Return the (X, Y) coordinate for the center point of the cell that contains the specified text.  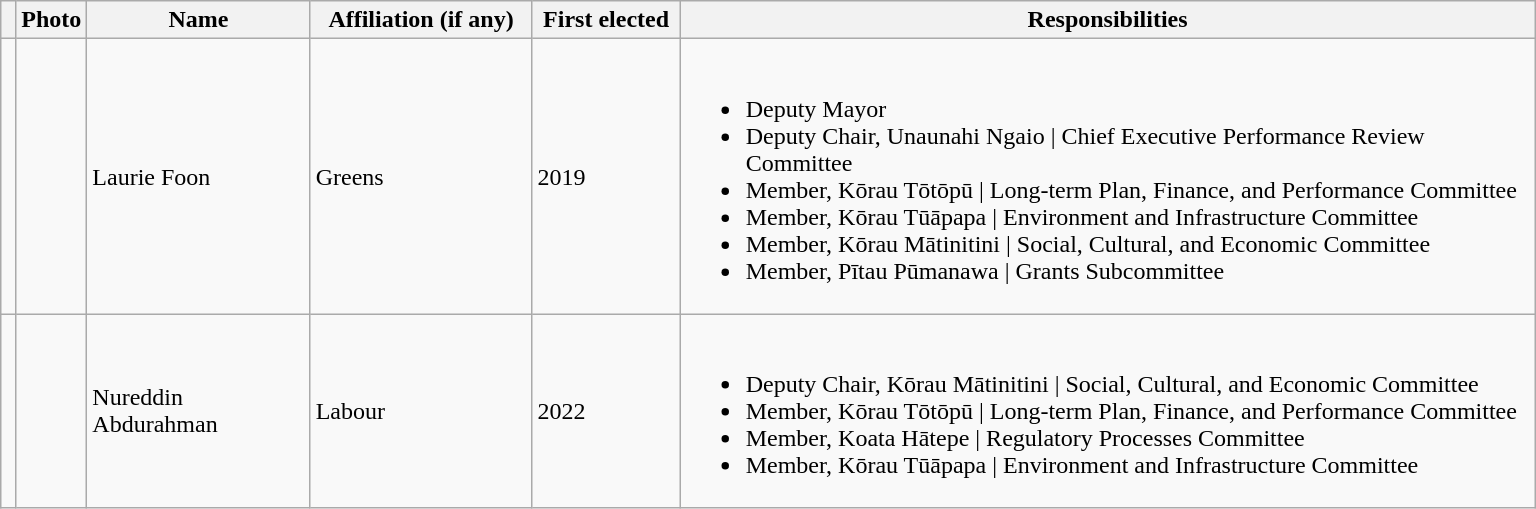
Name (198, 20)
Labour (421, 411)
Photo (52, 20)
2022 (606, 411)
Greens (421, 176)
2019 (606, 176)
Affiliation (if any) (421, 20)
Laurie Foon (198, 176)
First elected (606, 20)
Nureddin Abdurahman (198, 411)
Responsibilities (1108, 20)
